Pinpoint the cell where the given text exists, returning its [X, Y] midpoint coordinate. 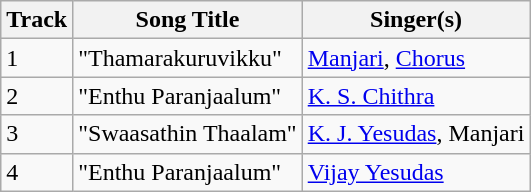
Vijay Yesudas [416, 172]
Song Title [188, 20]
K. J. Yesudas, Manjari [416, 134]
K. S. Chithra [416, 96]
Singer(s) [416, 20]
4 [37, 172]
2 [37, 96]
"Swaasathin Thaalam" [188, 134]
"Thamarakuruvikku" [188, 58]
1 [37, 58]
3 [37, 134]
Manjari, Chorus [416, 58]
Track [37, 20]
